Determine the (X, Y) coordinate at the center of the cell enclosing the given text.  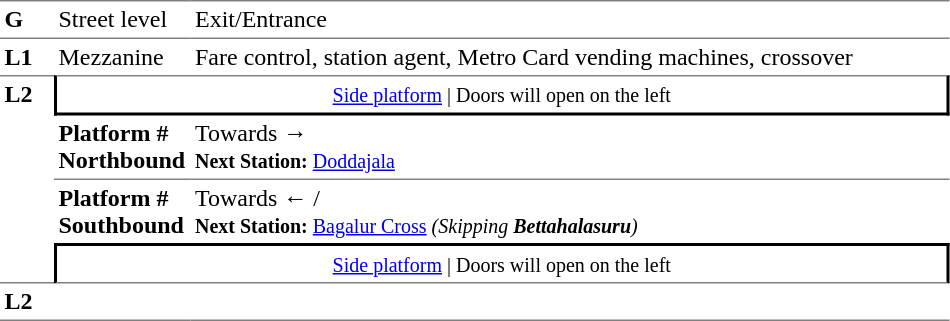
Platform #Northbound (122, 148)
Platform #Southbound (122, 212)
Street level (122, 20)
Towards ← / Next Station: Bagalur Cross (Skipping Bettahalasuru) (570, 212)
L1 (27, 57)
G (27, 20)
Mezzanine (122, 57)
Exit/Entrance (570, 20)
L2 (27, 179)
Towards → Next Station: Doddajala (570, 148)
Fare control, station agent, Metro Card vending machines, crossover (570, 57)
